Return the (X, Y) coordinate for the center point of the cell that contains the specified text.  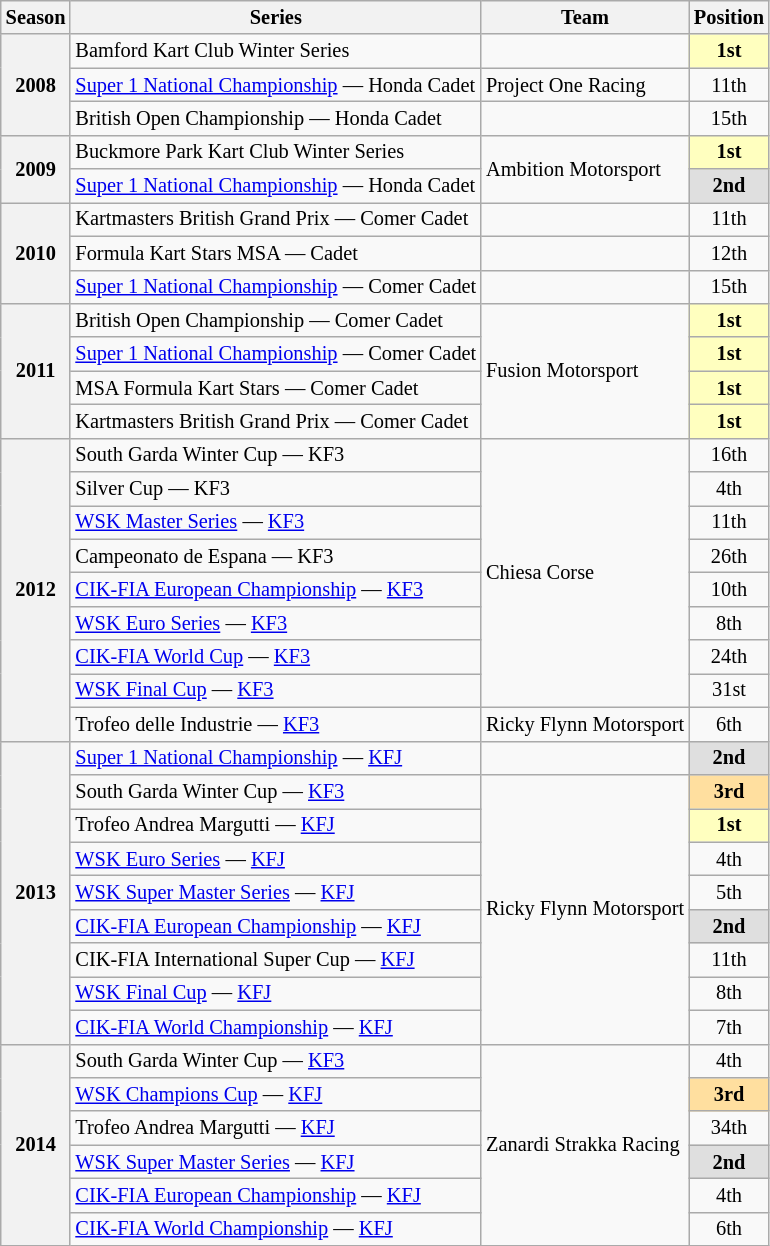
34th (729, 1128)
Team (585, 17)
CIK-FIA European Championship — KF3 (276, 589)
WSK Champions Cup — KFJ (276, 1094)
31st (729, 690)
WSK Euro Series — KFJ (276, 859)
WSK Final Cup — KF3 (276, 690)
12th (729, 253)
British Open Championship — Honda Cadet (276, 118)
2010 (36, 252)
Buckmore Park Kart Club Winter Series (276, 152)
7th (729, 1027)
Chiesa Corse (585, 572)
16th (729, 455)
5th (729, 892)
2011 (36, 370)
Fusion Motorsport (585, 370)
Formula Kart Stars MSA — Cadet (276, 253)
Project One Racing (585, 85)
WSK Master Series — KF3 (276, 522)
24th (729, 657)
CIK-FIA World Cup — KF3 (276, 657)
26th (729, 556)
CIK-FIA International Super Cup — KFJ (276, 960)
2013 (36, 892)
Zanardi Strakka Racing (585, 1145)
Super 1 National Championship — KFJ (276, 758)
Series (276, 17)
Campeonato de Espana — KF3 (276, 556)
MSA Formula Kart Stars — Comer Cadet (276, 388)
Trofeo delle Industrie — KF3 (276, 724)
Silver Cup — KF3 (276, 489)
2008 (36, 84)
2012 (36, 590)
Position (729, 17)
Season (36, 17)
WSK Final Cup — KFJ (276, 993)
2009 (36, 168)
WSK Euro Series — KF3 (276, 623)
10th (729, 589)
2014 (36, 1145)
Bamford Kart Club Winter Series (276, 51)
British Open Championship — Comer Cadet (276, 320)
Ambition Motorsport (585, 168)
